Capture the cell that displays the provided text and extract its (x, y) central coordinate. 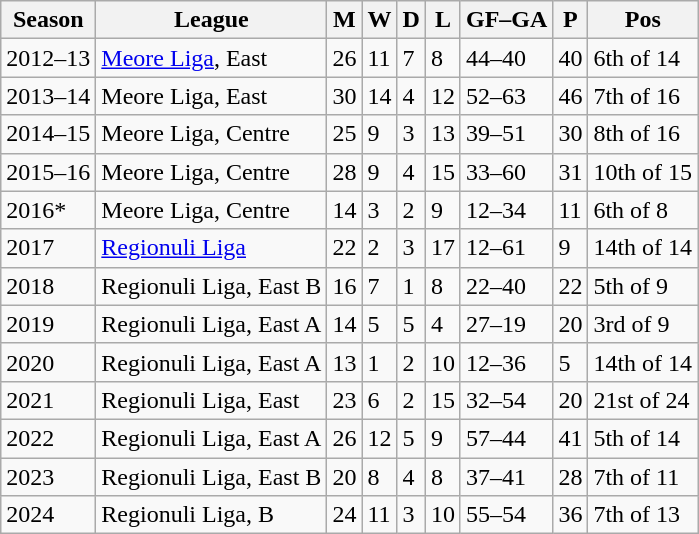
36 (570, 515)
57–44 (506, 438)
12–36 (506, 362)
6 (380, 400)
P (570, 20)
2019 (48, 324)
44–40 (506, 58)
12–34 (506, 210)
Regionuli Liga, East (212, 400)
2016* (48, 210)
22–40 (506, 286)
10th of 15 (643, 172)
41 (570, 438)
Pos (643, 20)
7th of 13 (643, 515)
21st of 24 (643, 400)
GF–GA (506, 20)
24 (344, 515)
46 (570, 96)
2017 (48, 248)
23 (344, 400)
12–61 (506, 248)
3rd of 9 (643, 324)
5th of 9 (643, 286)
31 (570, 172)
37–41 (506, 477)
25 (344, 134)
Regionuli Liga (212, 248)
Season (48, 20)
M (344, 20)
8th of 16 (643, 134)
2023 (48, 477)
Regionuli Liga, B (212, 515)
17 (442, 248)
2018 (48, 286)
2015–16 (48, 172)
7th of 16 (643, 96)
33–60 (506, 172)
2012–13 (48, 58)
5th of 14 (643, 438)
40 (570, 58)
L (442, 20)
2021 (48, 400)
6th of 8 (643, 210)
55–54 (506, 515)
2024 (48, 515)
27–19 (506, 324)
2013–14 (48, 96)
W (380, 20)
39–51 (506, 134)
2014–15 (48, 134)
32–54 (506, 400)
League (212, 20)
52–63 (506, 96)
16 (344, 286)
D (411, 20)
2020 (48, 362)
7th of 11 (643, 477)
6th of 14 (643, 58)
2022 (48, 438)
